Detect which cell encompasses the target text, then output its [X, Y] center coordinate. 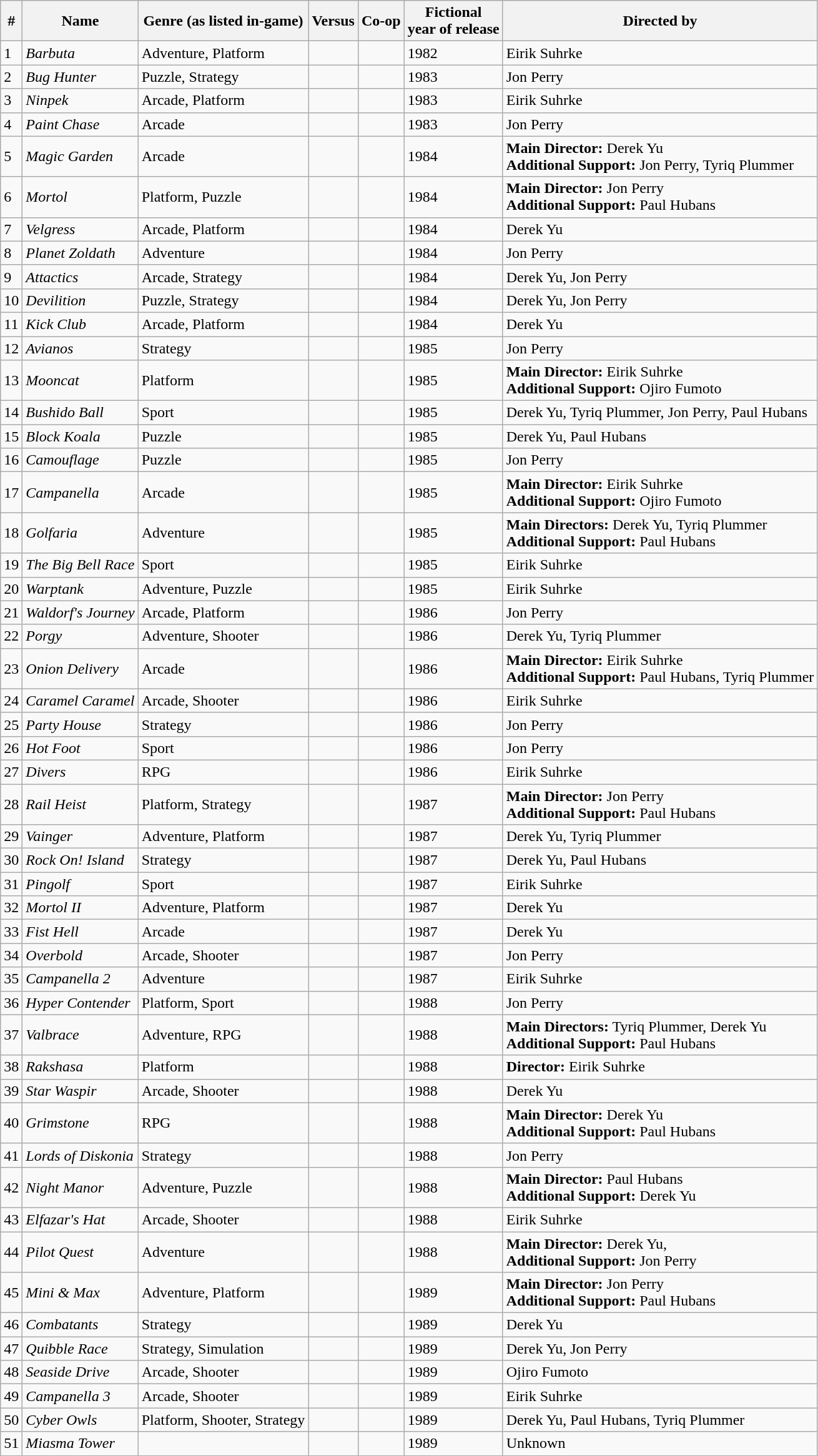
Elfazar's Hat [80, 1219]
Main Director: Paul HubansAdditional Support: Derek Yu [660, 1188]
33 [11, 932]
43 [11, 1219]
Main Directors: Tyriq Plummer, Derek YuAdditional Support: Paul Hubans [660, 1035]
Planet Zoldath [80, 253]
Campanella 2 [80, 979]
Lords of Diskonia [80, 1155]
14 [11, 413]
Rail Heist [80, 804]
1982 [453, 53]
20 [11, 589]
13 [11, 381]
4 [11, 124]
3 [11, 101]
9 [11, 277]
Velgress [80, 229]
50 [11, 1420]
Adventure, RPG [224, 1035]
21 [11, 612]
28 [11, 804]
36 [11, 1003]
25 [11, 724]
Main Directors: Derek Yu, Tyriq PlummerAdditional Support: Paul Hubans [660, 533]
Vainger [80, 837]
Campanella [80, 492]
37 [11, 1035]
Versus [333, 21]
Hyper Contender [80, 1003]
Kick Club [80, 324]
29 [11, 837]
30 [11, 860]
Bushido Ball [80, 413]
# [11, 21]
44 [11, 1251]
Waldorf's Journey [80, 612]
35 [11, 979]
41 [11, 1155]
Derek Yu, Paul Hubans, Tyriq Plummer [660, 1420]
40 [11, 1123]
Combatants [80, 1325]
2 [11, 77]
Platform, Strategy [224, 804]
17 [11, 492]
Pingolf [80, 884]
Ninpek [80, 101]
Warptank [80, 589]
Golfaria [80, 533]
6 [11, 197]
Adventure, Shooter [224, 636]
Cyber Owls [80, 1420]
8 [11, 253]
Pilot Quest [80, 1251]
39 [11, 1091]
45 [11, 1292]
15 [11, 436]
16 [11, 460]
Party House [80, 724]
Fictionalyear of release [453, 21]
Miasma Tower [80, 1444]
Bug Hunter [80, 77]
Derek Yu, Tyriq Plummer, Jon Perry, Paul Hubans [660, 413]
Platform, Puzzle [224, 197]
Arcade, Strategy [224, 277]
7 [11, 229]
Seaside Drive [80, 1372]
Unknown [660, 1444]
Onion Delivery [80, 668]
11 [11, 324]
Caramel Caramel [80, 701]
Strategy, Simulation [224, 1349]
Block Koala [80, 436]
Rakshasa [80, 1067]
23 [11, 668]
Attactics [80, 277]
Name [80, 21]
Mortol [80, 197]
Genre (as listed in-game) [224, 21]
Quibble Race [80, 1349]
Night Manor [80, 1188]
49 [11, 1396]
26 [11, 748]
The Big Bell Race [80, 565]
38 [11, 1067]
42 [11, 1188]
Mini & Max [80, 1292]
Magic Garden [80, 156]
Fist Hell [80, 932]
31 [11, 884]
Main Director: Derek Yu,Additional Support: Jon Perry [660, 1251]
34 [11, 955]
Devilition [80, 300]
Mortol II [80, 908]
Paint Chase [80, 124]
Star Waspir [80, 1091]
47 [11, 1349]
22 [11, 636]
Hot Foot [80, 748]
Divers [80, 772]
Main Director: Eirik SuhrkeAdditional Support: Paul Hubans, Tyriq Plummer [660, 668]
10 [11, 300]
Grimstone [80, 1123]
Platform, Sport [224, 1003]
27 [11, 772]
Campanella 3 [80, 1396]
Platform, Shooter, Strategy [224, 1420]
Valbrace [80, 1035]
Director: Eirik Suhrke [660, 1067]
Barbuta [80, 53]
32 [11, 908]
Co-op [381, 21]
Camouflage [80, 460]
Porgy [80, 636]
46 [11, 1325]
Rock On! Island [80, 860]
51 [11, 1444]
19 [11, 565]
Directed by [660, 21]
Ojiro Fumoto [660, 1372]
Main Director: Derek YuAdditional Support: Jon Perry, Tyriq Plummer [660, 156]
Overbold [80, 955]
Main Director: Derek YuAdditional Support: Paul Hubans [660, 1123]
12 [11, 348]
5 [11, 156]
24 [11, 701]
18 [11, 533]
48 [11, 1372]
Avianos [80, 348]
1 [11, 53]
Mooncat [80, 381]
